Capture the cell that displays the provided text and extract its [x, y] central coordinate. 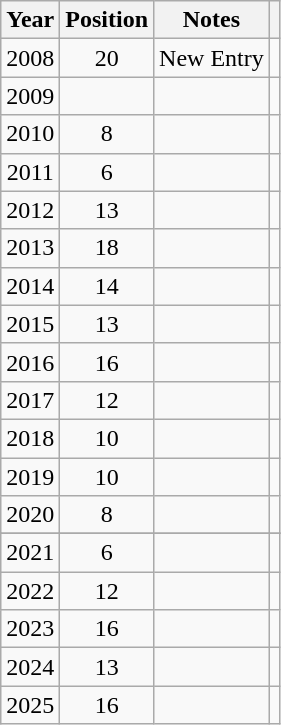
Year [30, 20]
2010 [30, 134]
Notes [212, 20]
2013 [30, 248]
2018 [30, 438]
14 [107, 286]
2008 [30, 58]
2023 [30, 629]
2014 [30, 286]
2024 [30, 667]
2025 [30, 705]
2022 [30, 591]
Position [107, 20]
18 [107, 248]
New Entry [212, 58]
2011 [30, 172]
2021 [30, 553]
2015 [30, 324]
2009 [30, 96]
2019 [30, 477]
2016 [30, 362]
2017 [30, 400]
20 [107, 58]
2012 [30, 210]
2020 [30, 515]
